Identify which cell holds the provided text, then report its (x, y) central coordinate. 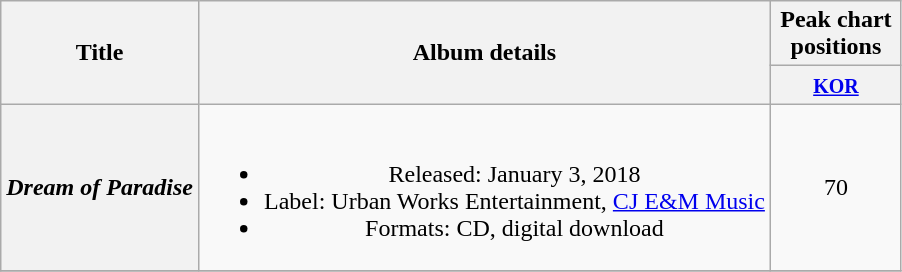
Album details (484, 52)
70 (836, 188)
KOR (836, 85)
Dream of Paradise (100, 188)
Peak chart positions (836, 34)
Title (100, 52)
Released: January 3, 2018Label: Urban Works Entertainment, CJ E&M MusicFormats: CD, digital download (484, 188)
